Determine the (X, Y) coordinate at the center of the cell enclosing the given text.  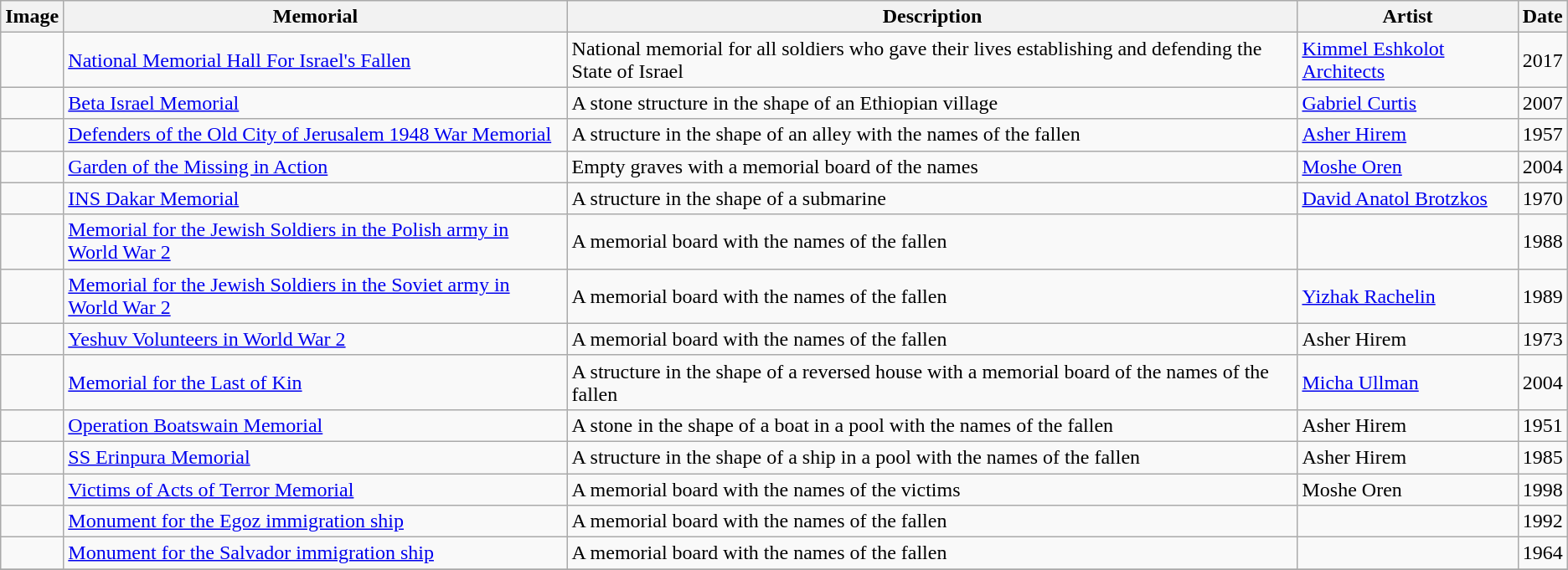
Kimmel Eshkolot Architects (1407, 60)
2007 (1543, 103)
Beta Israel Memorial (315, 103)
Memorial for the Last of Kin (315, 382)
SS Erinpura Memorial (315, 457)
Description (932, 17)
1992 (1543, 521)
Operation Boatswain Memorial (315, 425)
INS Dakar Memorial (315, 198)
1988 (1543, 241)
Image (32, 17)
Monument for the Salvador immigration ship (315, 553)
1951 (1543, 425)
1964 (1543, 553)
A structure in the shape of a submarine (932, 198)
Defenders of the Old City of Jerusalem 1948 War Memorial (315, 135)
Micha Ullman (1407, 382)
National memorial for all soldiers who gave their lives establishing and defending the State of Israel (932, 60)
Garden of the Missing in Action (315, 167)
Empty graves with a memorial board of the names (932, 167)
National Memorial Hall For Israel's Fallen (315, 60)
1970 (1543, 198)
1973 (1543, 339)
Memorial for the Jewish Soldiers in the Soviet army in World War 2 (315, 296)
1998 (1543, 490)
2017 (1543, 60)
Date (1543, 17)
A structure in the shape of an alley with the names of the fallen (932, 135)
A stone in the shape of a boat in a pool with the names of the fallen (932, 425)
Victims of Acts of Terror Memorial (315, 490)
Monument for the Egoz immigration ship (315, 521)
A structure in the shape of a ship in a pool with the names of the fallen (932, 457)
1989 (1543, 296)
Memorial for the Jewish Soldiers in the Polish army in World War 2 (315, 241)
Artist (1407, 17)
A memorial board with the names of the victims (932, 490)
1985 (1543, 457)
David Anatol Brotzkos (1407, 198)
A stone structure in the shape of an Ethiopian village (932, 103)
Gabriel Curtis (1407, 103)
Yeshuv Volunteers in World War 2 (315, 339)
Memorial (315, 17)
Yizhak Rachelin (1407, 296)
1957 (1543, 135)
A structure in the shape of a reversed house with a memorial board of the names of the fallen (932, 382)
